Find where the given text appears and provide that cell's center as [x, y] coordinate. 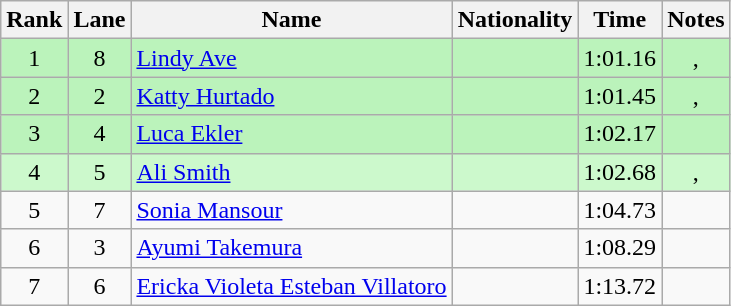
1:01.16 [620, 58]
1:04.73 [620, 210]
Time [620, 20]
1 [34, 58]
Ericka Violeta Esteban Villatoro [292, 286]
Lane [100, 20]
Katty Hurtado [292, 96]
8 [100, 58]
Name [292, 20]
1:08.29 [620, 248]
Sonia Mansour [292, 210]
Lindy Ave [292, 58]
Luca Ekler [292, 134]
1:02.68 [620, 172]
Notes [696, 20]
1:01.45 [620, 96]
1:13.72 [620, 286]
Nationality [515, 20]
Ali Smith [292, 172]
Ayumi Takemura [292, 248]
1:02.17 [620, 134]
Rank [34, 20]
